Extract the (x, y) coordinate from the center of the cell holding the provided text.  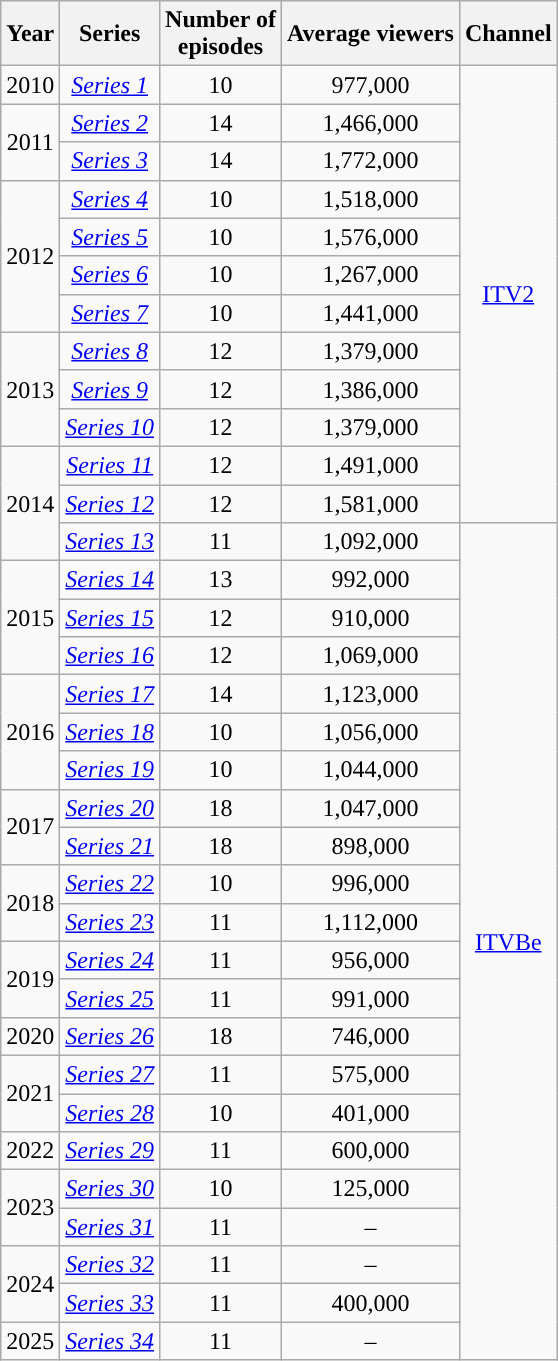
Series 2 (110, 123)
Series 15 (110, 618)
Series 17 (110, 694)
2020 (30, 1036)
Series 19 (110, 770)
Series 5 (110, 237)
746,000 (370, 1036)
ITV2 (508, 294)
1,386,000 (370, 389)
2017 (30, 827)
Series 12 (110, 503)
1,047,000 (370, 808)
400,000 (370, 1303)
1,491,000 (370, 465)
Number ofepisodes (221, 34)
2015 (30, 618)
125,000 (370, 1189)
2010 (30, 85)
Series 18 (110, 732)
992,000 (370, 580)
Series 7 (110, 313)
2018 (30, 903)
991,000 (370, 998)
Year (30, 34)
Series 3 (110, 161)
Series 22 (110, 884)
401,000 (370, 1113)
Series 4 (110, 199)
Series 6 (110, 275)
575,000 (370, 1074)
1,267,000 (370, 275)
996,000 (370, 884)
Series 16 (110, 656)
Series 27 (110, 1074)
Average viewers (370, 34)
600,000 (370, 1151)
2012 (30, 256)
1,069,000 (370, 656)
Series 32 (110, 1265)
Channel (508, 34)
1,092,000 (370, 542)
1,576,000 (370, 237)
2023 (30, 1208)
2013 (30, 389)
898,000 (370, 846)
1,441,000 (370, 313)
1,518,000 (370, 199)
1,044,000 (370, 770)
Series 21 (110, 846)
1,056,000 (370, 732)
Series 28 (110, 1113)
Series 23 (110, 922)
13 (221, 580)
2025 (30, 1341)
956,000 (370, 960)
1,112,000 (370, 922)
Series 9 (110, 389)
1,123,000 (370, 694)
1,772,000 (370, 161)
Series 10 (110, 427)
Series 31 (110, 1227)
Series (110, 34)
910,000 (370, 618)
Series 34 (110, 1341)
Series 11 (110, 465)
1,466,000 (370, 123)
2022 (30, 1151)
Series 30 (110, 1189)
Series 25 (110, 998)
977,000 (370, 85)
2011 (30, 142)
Series 29 (110, 1151)
2019 (30, 979)
Series 33 (110, 1303)
2014 (30, 503)
2024 (30, 1284)
Series 1 (110, 85)
Series 20 (110, 808)
2016 (30, 732)
1,581,000 (370, 503)
2021 (30, 1093)
Series 24 (110, 960)
Series 13 (110, 542)
Series 8 (110, 351)
Series 14 (110, 580)
ITVBe (508, 942)
Series 26 (110, 1036)
